Locate the cell with the specified text and output its (x, y) center coordinate. 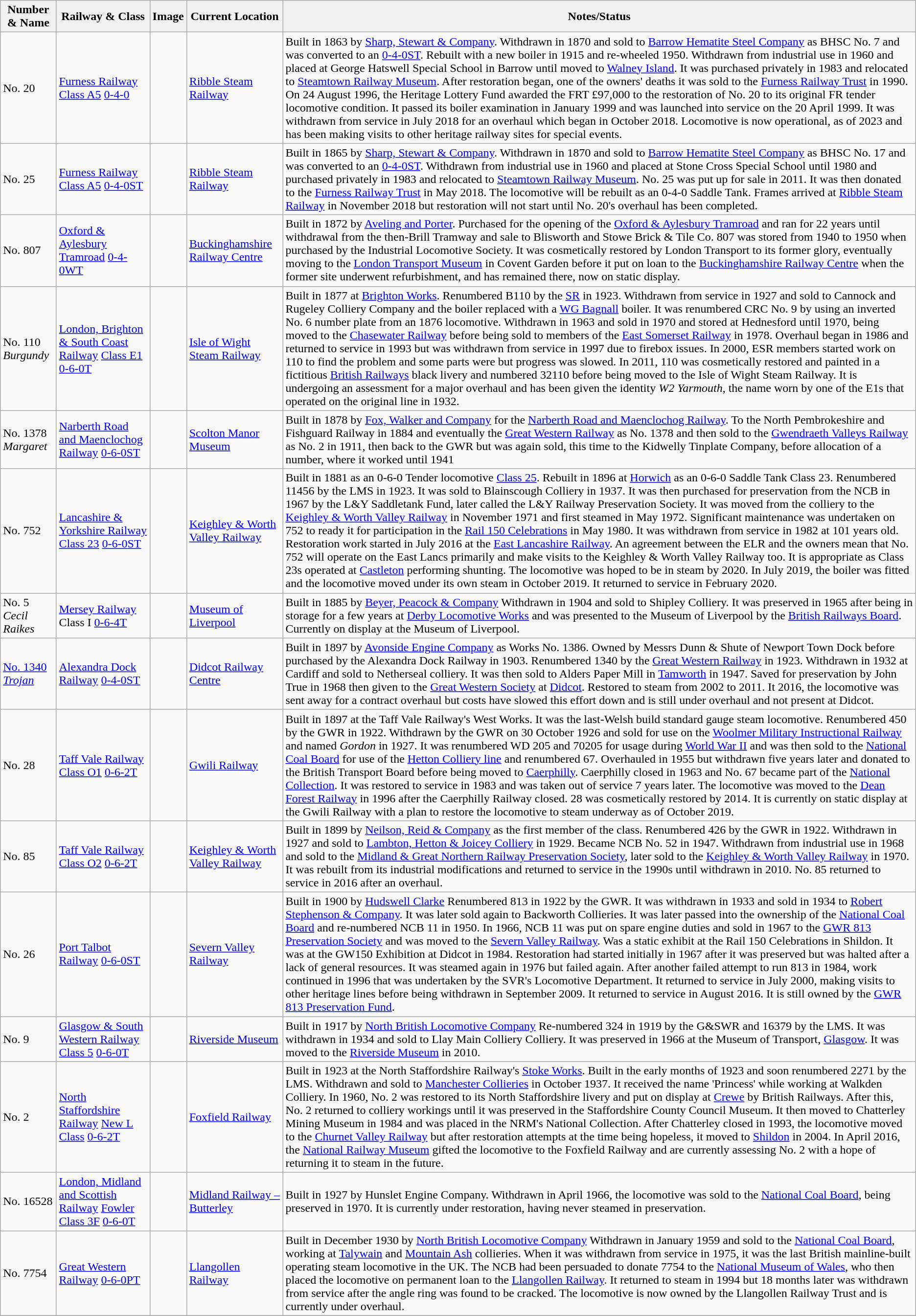
Taff Vale Railway Class O2 0-6-2T (103, 856)
Number & Name (28, 17)
No. 25 (28, 179)
Glasgow & South Western Railway Class 5 0-6-0T (103, 1039)
No. 5 Cecil Raikes (28, 615)
Current Location (235, 17)
No. 1340 Trojan (28, 674)
Notes/Status (599, 17)
Severn Valley Railway (235, 954)
No. 20 (28, 88)
No. 752 (28, 531)
Gwili Railway (235, 765)
No. 2 (28, 1117)
Llangollen Railway (235, 1273)
Taff Vale Railway Class O1 0-6-2T (103, 765)
Railway & Class (103, 17)
Isle of Wight Steam Railway (235, 348)
Mersey Railway Class I 0-6-4T (103, 615)
Narberth Road and Maenclochog Railway 0-6-0ST (103, 439)
No. 7754 (28, 1273)
No. 26 (28, 954)
Museum of Liverpool (235, 615)
Foxfield Railway (235, 1117)
Port Talbot Railway 0-6-0ST (103, 954)
Great Western Railway 0-6-0PT (103, 1273)
No. 1378 Margaret (28, 439)
No. 807 (28, 250)
Scolton Manor Museum (235, 439)
Riverside Museum (235, 1039)
No. 28 (28, 765)
No. 110 Burgundy (28, 348)
No. 16528 (28, 1202)
London, Brighton & South Coast Railway Class E1 0-6-0T (103, 348)
No. 9 (28, 1039)
Buckinghamshire Railway Centre (235, 250)
London, Midland and Scottish Railway Fowler Class 3F 0-6-0T (103, 1202)
Lancashire & Yorkshire Railway Class 23 0-6-0ST (103, 531)
Image (168, 17)
Midland Railway – Butterley (235, 1202)
No. 85 (28, 856)
North Staffordshire Railway New L Class 0-6-2T (103, 1117)
Furness Railway Class A5 0-4-0ST (103, 179)
Oxford & Aylesbury Tramroad 0-4-0WT (103, 250)
Alexandra Dock Railway 0-4-0ST (103, 674)
Didcot Railway Centre (235, 674)
Furness Railway Class A5 0-4-0 (103, 88)
